Extract the (x, y) coordinate from the center of the cell holding the provided text.  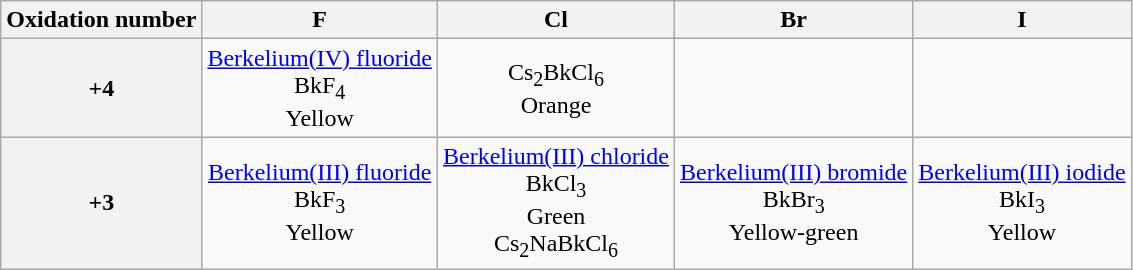
I (1022, 20)
F (320, 20)
Oxidation number (102, 20)
Cs2BkCl6Orange (556, 88)
+4 (102, 88)
+3 (102, 203)
Cl (556, 20)
Berkelium(III) bromideBkBr3Yellow-green (793, 203)
Berkelium(III) chloride BkCl3 GreenCs2NaBkCl6 (556, 203)
Berkelium(III) fluoride BkF3 Yellow (320, 203)
Br (793, 20)
Berkelium(III) iodide BkI3 Yellow (1022, 203)
Berkelium(IV) fluoride BkF4 Yellow (320, 88)
